Extract the [X, Y] coordinate from the center of the cell holding the provided text.  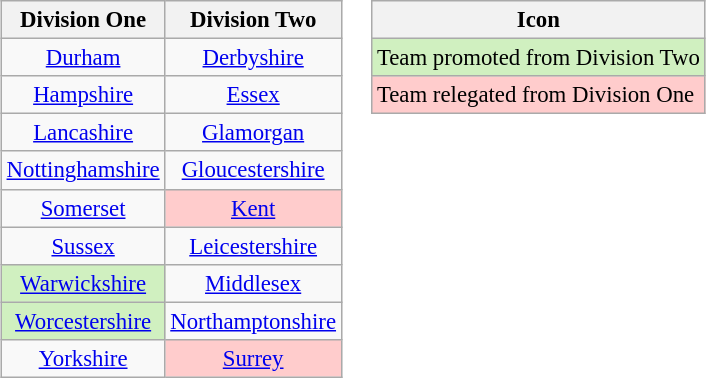
Worcestershire [83, 321]
Derbyshire [253, 58]
Warwickshire [83, 283]
Division Two [253, 20]
Surrey [253, 358]
Division One [83, 20]
Essex [253, 95]
Team promoted from Division Two [538, 58]
Lancashire [83, 133]
Durham [83, 58]
Yorkshire [83, 358]
Team relegated from Division One [538, 95]
Sussex [83, 246]
Leicestershire [253, 246]
Northamptonshire [253, 321]
Glamorgan [253, 133]
Nottinghamshire [83, 170]
Middlesex [253, 283]
Gloucestershire [253, 170]
Somerset [83, 208]
Icon [538, 20]
Hampshire [83, 95]
Kent [253, 208]
